Extract the (x, y) coordinate from the center of the cell holding the provided text.  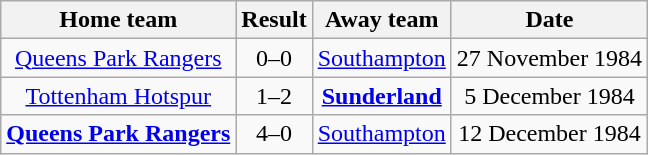
Sunderland (382, 96)
Away team (382, 20)
4–0 (274, 134)
Home team (118, 20)
5 December 1984 (549, 96)
Date (549, 20)
Result (274, 20)
0–0 (274, 58)
Tottenham Hotspur (118, 96)
1–2 (274, 96)
27 November 1984 (549, 58)
12 December 1984 (549, 134)
